Identify which cell holds the provided text, then report its (x, y) central coordinate. 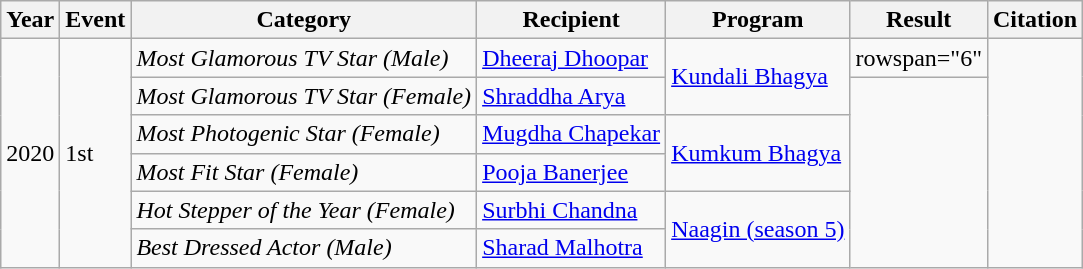
Naagin (season 5) (758, 229)
Category (304, 20)
Dheeraj Dhoopar (572, 58)
Kumkum Bhagya (758, 153)
Kundali Bhagya (758, 77)
Shraddha Arya (572, 96)
Event (96, 20)
Year (30, 20)
Pooja Banerjee (572, 172)
2020 (30, 153)
rowspan="6" (919, 58)
1st (96, 153)
Most Glamorous TV Star (Male) (304, 58)
Most Glamorous TV Star (Female) (304, 96)
Mugdha Chapekar (572, 134)
Program (758, 20)
Surbhi Chandna (572, 210)
Most Photogenic Star (Female) (304, 134)
Hot Stepper of the Year (Female) (304, 210)
Citation (1034, 20)
Best Dressed Actor (Male) (304, 248)
Most Fit Star (Female) (304, 172)
Sharad Malhotra (572, 248)
Result (919, 20)
Recipient (572, 20)
